Provide the (X, Y) coordinate of the cell's center where the given text is located.  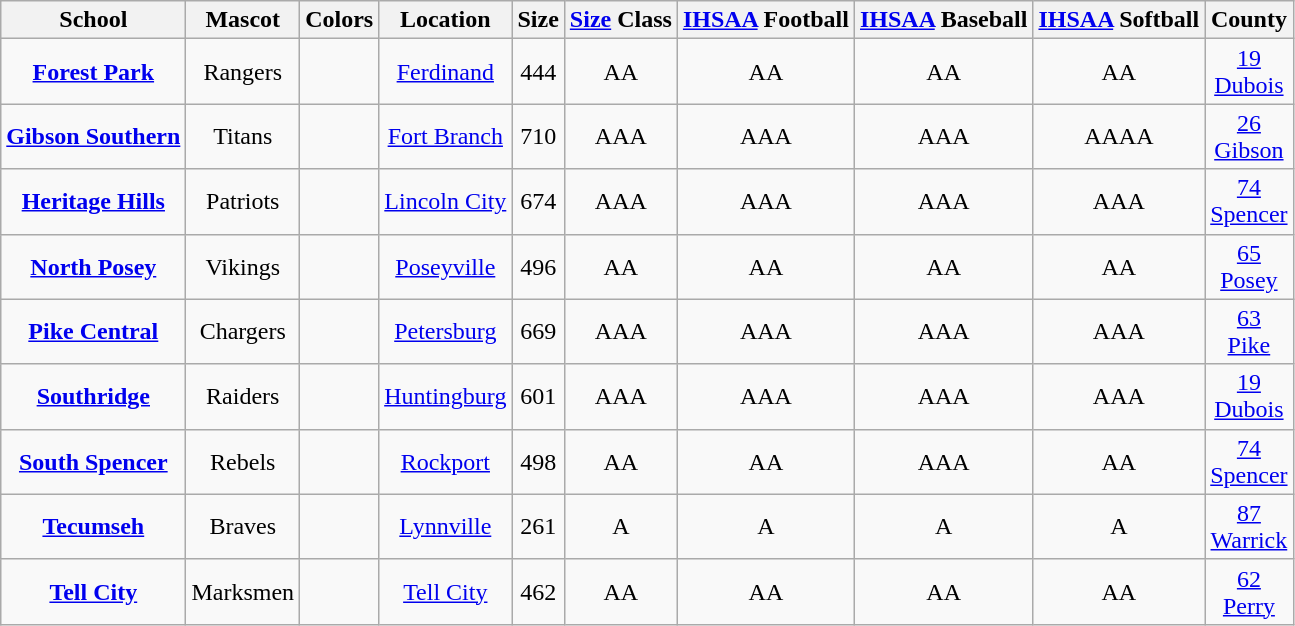
710 (538, 136)
Rangers (243, 72)
IHSAA Baseball (943, 20)
Marksmen (243, 592)
Vikings (243, 266)
462 (538, 592)
North Posey (94, 266)
Size (538, 20)
Size Class (620, 20)
Titans (243, 136)
School (94, 20)
Heritage Hills (94, 202)
669 (538, 332)
444 (538, 72)
Rockport (446, 462)
Petersburg (446, 332)
Location (446, 20)
County (1249, 20)
498 (538, 462)
Lynnville (446, 526)
Poseyville (446, 266)
Patriots (243, 202)
63Pike (1249, 332)
Chargers (243, 332)
Raiders (243, 396)
87Warrick (1249, 526)
Southridge (94, 396)
Lincoln City (446, 202)
Forest Park (94, 72)
South Spencer (94, 462)
Braves (243, 526)
26Gibson (1249, 136)
Pike Central (94, 332)
AAAA (1119, 136)
Gibson Southern (94, 136)
62Perry (1249, 592)
601 (538, 396)
IHSAA Softball (1119, 20)
Fort Branch (446, 136)
Huntingburg (446, 396)
261 (538, 526)
Ferdinand (446, 72)
IHSAA Football (766, 20)
65Posey (1249, 266)
674 (538, 202)
Rebels (243, 462)
Tecumseh (94, 526)
Colors (340, 20)
Mascot (243, 20)
496 (538, 266)
